Locate the cell with the specified text and output its (X, Y) center coordinate. 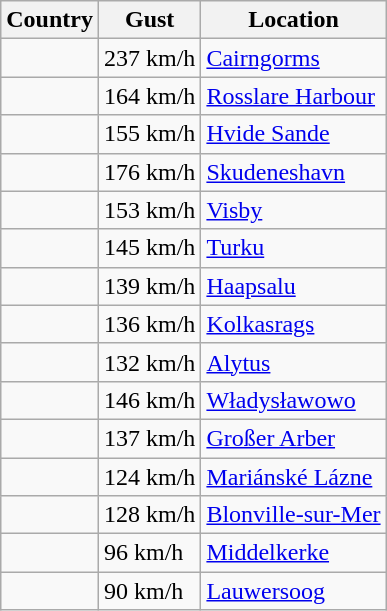
139 km/h (149, 286)
Rosslare Harbour (294, 96)
146 km/h (149, 400)
Kolkasrags (294, 324)
Cairngorms (294, 58)
Mariánské Lázne (294, 477)
237 km/h (149, 58)
Gust (149, 20)
164 km/h (149, 96)
Blonville-sur-Mer (294, 515)
Location (294, 20)
155 km/h (149, 134)
132 km/h (149, 362)
153 km/h (149, 210)
Visby (294, 210)
Alytus (294, 362)
Władysławowo (294, 400)
Großer Arber (294, 438)
137 km/h (149, 438)
Turku (294, 248)
Lauwersoog (294, 591)
176 km/h (149, 172)
Country (50, 20)
Skudeneshavn (294, 172)
136 km/h (149, 324)
128 km/h (149, 515)
90 km/h (149, 591)
96 km/h (149, 553)
Hvide Sande (294, 134)
145 km/h (149, 248)
124 km/h (149, 477)
Middelkerke (294, 553)
Haapsalu (294, 286)
